Determine the [X, Y] coordinate at the center of the cell enclosing the given text.  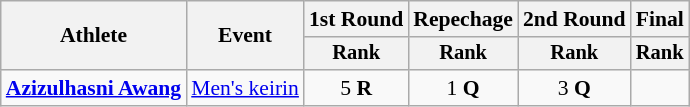
Event [245, 36]
Azizulhasni Awang [94, 88]
Final [660, 19]
Athlete [94, 36]
1 Q [463, 88]
2nd Round [574, 19]
Repechage [463, 19]
3 Q [574, 88]
Men's keirin [245, 88]
1st Round [356, 19]
5 R [356, 88]
